Locate the cell with the specified text and output its [X, Y] center coordinate. 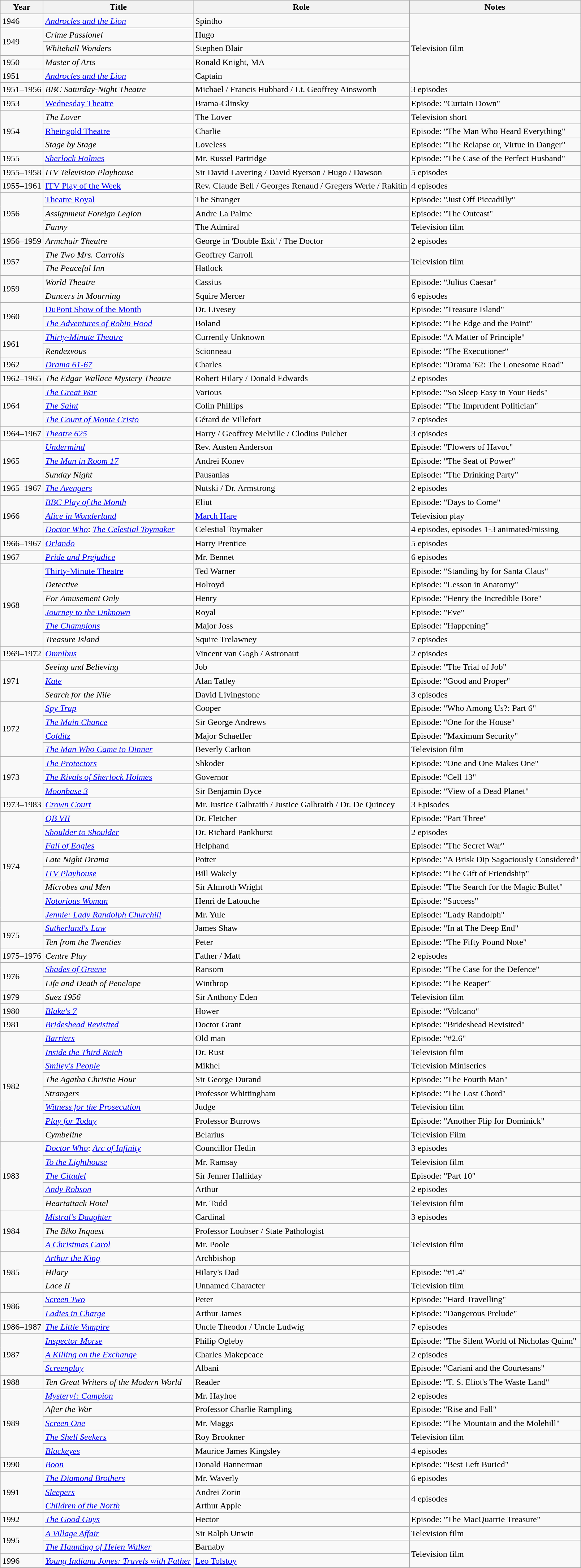
Heartattack Hotel [119, 1203]
Cardinal [301, 1217]
Mr. Justice Galbraith / Justice Galbraith / Dr. De Quincey [301, 804]
1955–1958 [22, 172]
The Good Guys [119, 1520]
Young Indiana Jones: Travels with Father [119, 1561]
Episode: "Happening" [495, 626]
Various [301, 392]
Episode: "Flowers of Havoc" [495, 447]
1973–1983 [22, 804]
Beverly Carlton [301, 750]
Professor Charlie Rampling [301, 1409]
Geoffrey Carroll [301, 255]
1976 [22, 976]
The Great War [119, 392]
1985 [22, 1272]
Master of Arts [119, 62]
Episode: "The Fifty Pound Note" [495, 942]
Rendezvous [119, 351]
The Little Vampire [119, 1327]
Episode: "Standing by for Santa Claus" [495, 571]
Episode: "Lesson in Anatomy" [495, 584]
Pausanias [301, 475]
Centre Play [119, 956]
Councillor Hedin [301, 1148]
The Two Mrs. Carrolls [119, 255]
1953 [22, 103]
Spintho [301, 21]
Episode: "The Edge and the Point" [495, 323]
Episode: "Just Off Piccadilly" [495, 200]
Ronald Knight, MA [301, 62]
1969–1972 [22, 653]
1986 [22, 1306]
Episode: "Cell 13" [495, 777]
Sir George Durand [301, 1080]
Arthur [301, 1189]
Witness for the Prosecution [119, 1107]
Fanny [119, 227]
1965 [22, 461]
1960 [22, 316]
March Hare [301, 516]
Episode: "The Trial of Job" [495, 667]
Ransom [301, 969]
A Killing on the Exchange [119, 1355]
Television Film [495, 1135]
Rev. Claude Bell / Georges Renaud / Gregers Werle / Rakitin [301, 186]
Vincent van Gogh / Astronaut [301, 653]
Episode: "Good and Proper" [495, 681]
Harry / Geoffrey Melville / Clodius Pulcher [301, 433]
Boon [119, 1464]
Doctor Who: Arc of Infinity [119, 1148]
Episode: "The Fourth Man" [495, 1080]
Episode: "#1.4" [495, 1272]
Children of the North [119, 1506]
Alice in Wonderland [119, 516]
Spy Trap [119, 708]
Television Miniseries [495, 1066]
Episode: "A Matter of Principle" [495, 337]
Life and Death of Penelope [119, 983]
1964–1967 [22, 433]
A Village Affair [119, 1533]
4 episodes, episodes 1-3 animated/missing [495, 530]
Episode: "Success" [495, 901]
Treasure Island [119, 640]
1964 [22, 406]
George in 'Double Exit' / The Doctor [301, 241]
Episode: "Treasure Island" [495, 310]
Sir Ralph Unwin [301, 1533]
Episode: "Who Among Us?: Part 6" [495, 708]
1980 [22, 1011]
Inside the Third Reich [119, 1052]
Detective [119, 584]
Hugo [301, 35]
Professor Burrows [301, 1121]
Episode: "Brideshead Revisited" [495, 1024]
Episode: "Hard Travelling" [495, 1300]
Episode: "In at The Deep End" [495, 928]
The Citadel [119, 1176]
Orlando [119, 543]
Episode: "Curtain Down" [495, 103]
Sir Anthony Eden [301, 997]
1989 [22, 1423]
The Diamond Brothers [119, 1478]
1959 [22, 289]
Episode: "The Reaper" [495, 983]
1972 [22, 729]
BBC Saturday-Night Theatre [119, 90]
1992 [22, 1520]
Sir George Andrews [301, 722]
Doctor Who: The Celestial Toymaker [119, 530]
1986–1987 [22, 1327]
Seeing and Believing [119, 667]
Professor Loubser / State Pathologist [301, 1231]
1987 [22, 1355]
Ten from the Twenties [119, 942]
The Man Who Came to Dinner [119, 750]
1967 [22, 557]
BBC Play of the Month [119, 502]
Gérard de Villefort [301, 420]
1984 [22, 1231]
Episode: "The Silent World of Nicholas Quinn" [495, 1341]
Kate [119, 681]
Maurice James Kingsley [301, 1451]
Episode: "Lady Randolph" [495, 915]
The Edgar Wallace Mystery Theatre [119, 378]
Theatre Royal [119, 200]
1968 [22, 605]
Father / Matt [301, 956]
1956–1959 [22, 241]
1950 [22, 62]
1982 [22, 1086]
Mr. Bennet [301, 557]
1983 [22, 1176]
Episode: "Part 10" [495, 1176]
Potter [301, 860]
Shoulder to Shoulder [119, 832]
Episode: "Another Flip for Dominick" [495, 1121]
After the War [119, 1409]
Episode: "The Secret War" [495, 846]
The Avengers [119, 488]
James Shaw [301, 928]
Late Night Drama [119, 860]
1957 [22, 262]
Notorious Woman [119, 901]
Suez 1956 [119, 997]
1988 [22, 1382]
Barriers [119, 1038]
Episode: "Drama '62: The Lonesome Road" [495, 364]
Episode: "Rise and Fall" [495, 1409]
Belarius [301, 1135]
Major Joss [301, 626]
Holroyd [301, 584]
Harry Prentice [301, 543]
Episode: "A Brisk Dip Sagaciously Considered" [495, 860]
Scionneau [301, 351]
Arthur James [301, 1313]
The Protectors [119, 763]
Mystery!: Campion [119, 1396]
Eliut [301, 502]
Notes [495, 7]
Dancers in Mourning [119, 296]
David Livingstone [301, 695]
Major Schaeffer [301, 736]
QB VII [119, 818]
Jennie: Lady Randolph Churchill [119, 915]
Episode: "Part Three" [495, 818]
Episode: "Best Left Buried" [495, 1464]
Whitehall Wonders [119, 48]
Shades of Greene [119, 969]
Reader [301, 1382]
1949 [22, 42]
1955 [22, 158]
1962 [22, 364]
Mr. Yule [301, 915]
1979 [22, 997]
Mr. Todd [301, 1203]
Barnaby [301, 1547]
Episode: "The Drinking Party" [495, 475]
1955–1961 [22, 186]
Charlie [301, 131]
Sleepers [119, 1492]
1951 [22, 76]
Episode: "The Gift of Friendship" [495, 873]
Dr. Livesey [301, 310]
Episode: "The Case of the Perfect Husband" [495, 158]
Omnibus [119, 653]
Celestial Toymaker [301, 530]
Brama-Glinsky [301, 103]
The Peaceful Inn [119, 268]
Mr. Hayhoe [301, 1396]
Television short [495, 117]
Lace II [119, 1286]
The Count of Monte Cristo [119, 420]
Judge [301, 1107]
Arthur the King [119, 1258]
1954 [22, 131]
Dr. Rust [301, 1052]
ITV Television Playhouse [119, 172]
Episode: "The Outcast" [495, 213]
Play for Today [119, 1121]
To the Lighthouse [119, 1162]
DuPont Show of the Month [119, 310]
Mr. Poole [301, 1244]
1975–1976 [22, 956]
Blake's 7 [119, 1011]
Roy Brookner [301, 1437]
Henry [301, 598]
The Rivals of Sherlock Holmes [119, 777]
1946 [22, 21]
Leo Tolstoy [301, 1561]
The Shell Seekers [119, 1437]
Charles [301, 364]
Drama 61-67 [119, 364]
Microbes and Men [119, 887]
Hower [301, 1011]
1990 [22, 1464]
Hector [301, 1520]
Episode: "One and One Makes One" [495, 763]
Helphand [301, 846]
Sir Almroth Wright [301, 887]
Screenplay [119, 1368]
Episode: "The MacQuarrie Treasure" [495, 1520]
Crime Passionel [119, 35]
Squire Trelawney [301, 640]
1991 [22, 1492]
The Champions [119, 626]
Sir David Lavering / David Ryerson / Hugo / Dawson [301, 172]
Cassius [301, 282]
Winthrop [301, 983]
1966 [22, 516]
Year [22, 7]
Episode: "Volcano" [495, 1011]
Brideshead Revisited [119, 1024]
Nutski / Dr. Armstrong [301, 488]
Mistral's Daughter [119, 1217]
Episode: "The Case for the Defence" [495, 969]
Andrei Zorin [301, 1492]
Sunday Night [119, 475]
Dr. Richard Pankhurst [301, 832]
Episode: "One for the House" [495, 722]
Episode: "Days to Come" [495, 502]
Search for the Nile [119, 695]
Archbishop [301, 1258]
Episode: "The Mountain and the Molehill" [495, 1423]
Episode: "T. S. Eliot's The Waste Land" [495, 1382]
Mr. Maggs [301, 1423]
Charles Makepeace [301, 1355]
Boland [301, 323]
Episode: "The Lost Chord" [495, 1093]
Hilary's Dad [301, 1272]
Michael / Francis Hubbard / Lt. Geoffrey Ainsworth [301, 90]
Professor Whittingham [301, 1093]
Episode: "Eve" [495, 612]
1966–1967 [22, 543]
1975 [22, 935]
1996 [22, 1561]
The Admiral [301, 227]
Governor [301, 777]
Andy Robson [119, 1189]
Assignment Foreign Legion [119, 213]
Ladies in Charge [119, 1313]
The Man in Room 17 [119, 461]
The Stranger [301, 200]
Job [301, 667]
Uncle Theodor / Uncle Ludwig [301, 1327]
Episode: "The Imprudent Politician" [495, 406]
Theatre 625 [119, 433]
Sir Jenner Halliday [301, 1176]
Captain [301, 76]
Blackeyes [119, 1451]
Hilary [119, 1272]
Royal [301, 612]
Rev. Austen Anderson [301, 447]
Inspector Morse [119, 1341]
Episode: "View of a Dead Planet" [495, 791]
Episode: "Henry the Incredible Bore" [495, 598]
Squire Mercer [301, 296]
Journey to the Unknown [119, 612]
Henri de Latouche [301, 901]
Episode: "The Executioner" [495, 351]
Andrei Konev [301, 461]
Television play [495, 516]
Hatlock [301, 268]
Episode: "The Seat of Power" [495, 461]
Mr. Waverly [301, 1478]
Sherlock Holmes [119, 158]
Ten Great Writers of the Modern World [119, 1382]
Episode: "So Sleep Easy in Your Beds" [495, 392]
Rheingold Theatre [119, 131]
A Christmas Carol [119, 1244]
Doctor Grant [301, 1024]
Crown Court [119, 804]
Pride and Prejudice [119, 557]
1951–1956 [22, 90]
Episode: "#2.6" [495, 1038]
Stephen Blair [301, 48]
Colditz [119, 736]
Ted Warner [301, 571]
Moonbase 3 [119, 791]
1956 [22, 213]
Sutherland's Law [119, 928]
Episode: "The Man Who Heard Everything" [495, 131]
Alan Tatley [301, 681]
Episode: "Cariani and the Courtesans" [495, 1368]
Mikhel [301, 1066]
Episode: "Julius Caesar" [495, 282]
The Saint [119, 406]
Episode: "The Relapse or, Virtue in Danger" [495, 144]
Role [301, 7]
1974 [22, 866]
Wednesday Theatre [119, 103]
For Amusement Only [119, 598]
Mr. Russel Partridge [301, 158]
Dr. Fletcher [301, 818]
Smiley's People [119, 1066]
Colin Phillips [301, 406]
Episode: "The Search for the Magic Bullet" [495, 887]
Screen Two [119, 1300]
Albani [301, 1368]
1995 [22, 1540]
The Main Chance [119, 722]
1981 [22, 1024]
Screen One [119, 1423]
Sir Benjamin Dyce [301, 791]
Unnamed Character [301, 1286]
ITV Playhouse [119, 873]
Arthur Apple [301, 1506]
Currently Unknown [301, 337]
The Haunting of Helen Walker [119, 1547]
Cooper [301, 708]
1965–1967 [22, 488]
Episode: "Maximum Security" [495, 736]
1961 [22, 344]
ITV Play of the Week [119, 186]
Strangers [119, 1093]
Bill Wakely [301, 873]
Loveless [301, 144]
Andre La Palme [301, 213]
Armchair Theatre [119, 241]
1971 [22, 681]
Fall of Eagles [119, 846]
Stage by Stage [119, 144]
3 Episodes [495, 804]
Old man [301, 1038]
Donald Bannerman [301, 1464]
World Theatre [119, 282]
Robert Hilary / Donald Edwards [301, 378]
Episode: "Dangerous Prelude" [495, 1313]
Title [119, 7]
Cymbeline [119, 1135]
The Agatha Christie Hour [119, 1080]
1962–1965 [22, 378]
The Biko Inquest [119, 1231]
1973 [22, 777]
The Adventures of Robin Hood [119, 323]
Mr. Ramsay [301, 1162]
Undermind [119, 447]
Shkodër [301, 763]
Philip Ogleby [301, 1341]
